Return the (X, Y) coordinate for the center point of the cell that contains the specified text.  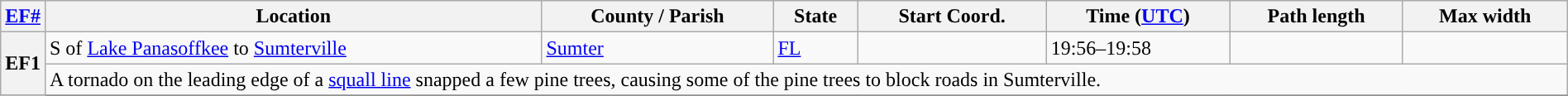
A tornado on the leading edge of a squall line snapped a few pine trees, causing some of the pine trees to block roads in Sumterville. (806, 79)
Sumter (657, 48)
Location (293, 17)
EF1 (23, 64)
Start Coord. (952, 17)
FL (815, 48)
Time (UTC) (1138, 17)
Path length (1317, 17)
S of Lake Panasoffkee to Sumterville (293, 48)
State (815, 17)
19:56–19:58 (1138, 48)
EF# (23, 17)
Max width (1485, 17)
County / Parish (657, 17)
